For the text-containing cell, return its midpoint in (x, y) coordinate format. 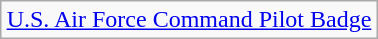
U.S. Air Force Command Pilot Badge (189, 20)
